Return (x, y) of the center of cell containing provided text 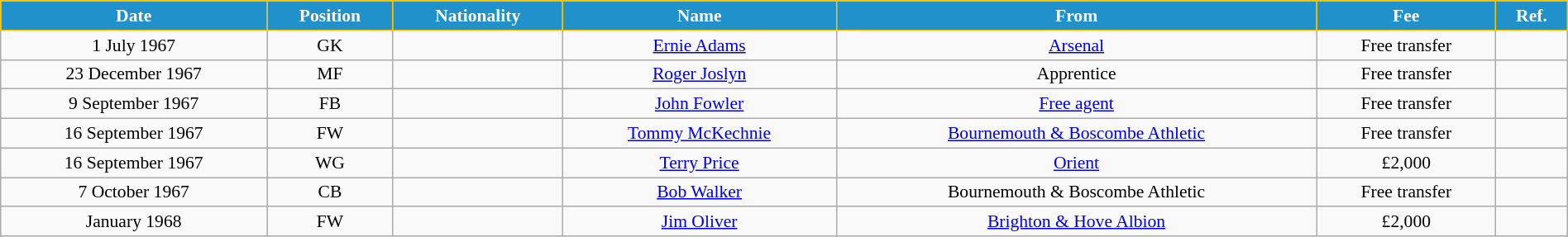
Apprentice (1077, 74)
Tommy McKechnie (700, 134)
Roger Joslyn (700, 74)
Terry Price (700, 163)
GK (331, 45)
Fee (1406, 16)
Nationality (478, 16)
1 July 1967 (134, 45)
January 1968 (134, 222)
Ernie Adams (700, 45)
CB (331, 192)
From (1077, 16)
Date (134, 16)
WG (331, 163)
9 September 1967 (134, 104)
Brighton & Hove Albion (1077, 222)
Bob Walker (700, 192)
Ref. (1532, 16)
FB (331, 104)
7 October 1967 (134, 192)
Position (331, 16)
John Fowler (700, 104)
23 December 1967 (134, 74)
Arsenal (1077, 45)
Free agent (1077, 104)
Orient (1077, 163)
Name (700, 16)
Jim Oliver (700, 222)
MF (331, 74)
